Scan for the cell matching the given text and deliver its (X, Y) coordinate at center. 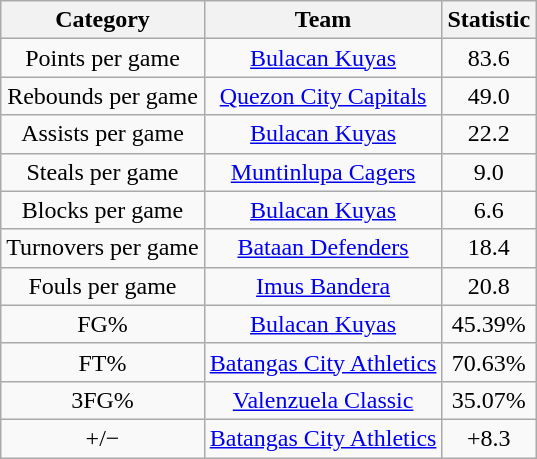
Imus Bandera (323, 286)
22.2 (489, 134)
Team (323, 20)
18.4 (489, 248)
Quezon City Capitals (323, 96)
Steals per game (102, 172)
FT% (102, 362)
Fouls per game (102, 286)
Rebounds per game (102, 96)
70.63% (489, 362)
Assists per game (102, 134)
Points per game (102, 58)
Bataan Defenders (323, 248)
Blocks per game (102, 210)
Category (102, 20)
Turnovers per game (102, 248)
35.07% (489, 400)
FG% (102, 324)
Valenzuela Classic (323, 400)
+8.3 (489, 438)
45.39% (489, 324)
3FG% (102, 400)
83.6 (489, 58)
+/− (102, 438)
9.0 (489, 172)
Statistic (489, 20)
49.0 (489, 96)
Muntinlupa Cagers (323, 172)
6.6 (489, 210)
20.8 (489, 286)
